Pinpoint the cell where the given text exists, returning its (x, y) midpoint coordinate. 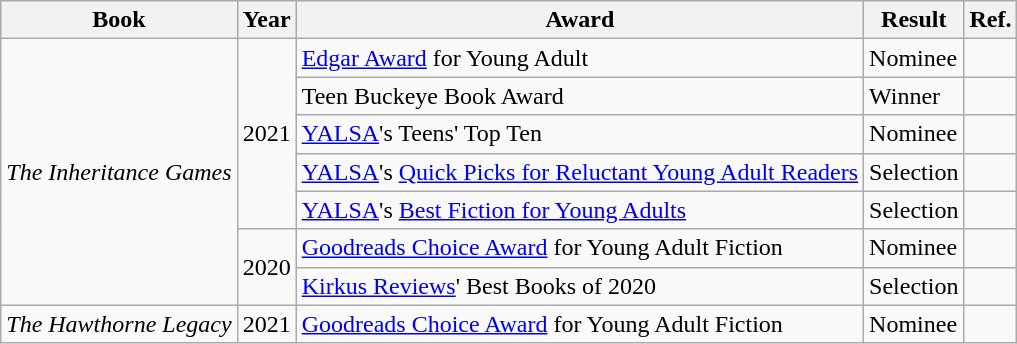
Teen Buckeye Book Award (580, 96)
Edgar Award for Young Adult (580, 58)
Year (266, 20)
The Hawthorne Legacy (119, 324)
Ref. (990, 20)
Winner (914, 96)
YALSA's Teens' Top Ten (580, 134)
2020 (266, 267)
Kirkus Reviews' Best Books of 2020 (580, 286)
The Inheritance Games (119, 172)
YALSA's Best Fiction for Young Adults (580, 210)
YALSA's Quick Picks for Reluctant Young Adult Readers (580, 172)
Award (580, 20)
Result (914, 20)
Book (119, 20)
